Detect which cell encompasses the target text, then output its (X, Y) center coordinate. 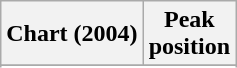
Chart (2004) (72, 34)
Peakposition (189, 34)
